From the cell containing the given text, extract its center point as (X, Y) coordinate. 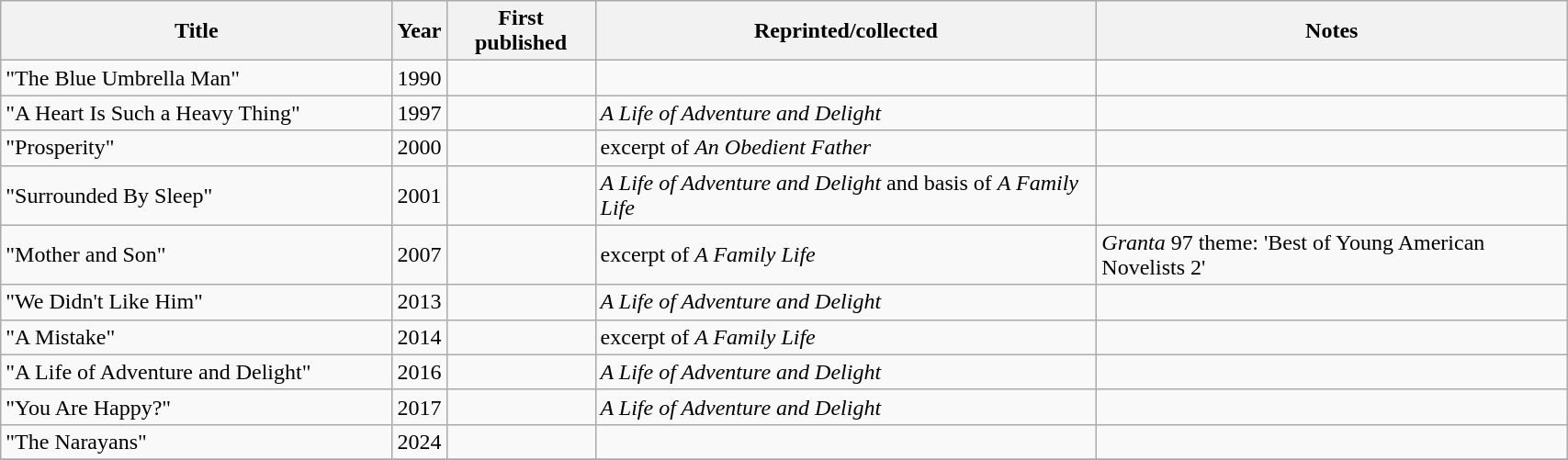
2007 (419, 255)
Granta 97 theme: 'Best of Young American Novelists 2' (1332, 255)
excerpt of An Obedient Father (846, 148)
1997 (419, 113)
Notes (1332, 31)
1990 (419, 78)
Year (419, 31)
"The Narayans" (197, 442)
"Prosperity" (197, 148)
"A Heart Is Such a Heavy Thing" (197, 113)
Reprinted/collected (846, 31)
"The Blue Umbrella Man" (197, 78)
First published (521, 31)
2024 (419, 442)
"A Mistake" (197, 337)
2013 (419, 302)
Title (197, 31)
"We Didn't Like Him" (197, 302)
2001 (419, 195)
2000 (419, 148)
2016 (419, 372)
A Life of Adventure and Delight and basis of A Family Life (846, 195)
"Mother and Son" (197, 255)
2017 (419, 407)
2014 (419, 337)
"You Are Happy?" (197, 407)
"Surrounded By Sleep" (197, 195)
"A Life of Adventure and Delight" (197, 372)
